For the text-containing cell, return its midpoint in (x, y) coordinate format. 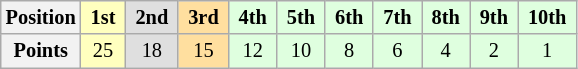
1 (547, 51)
5th (301, 17)
12 (253, 51)
8th (446, 17)
18 (152, 51)
8 (349, 51)
4th (253, 17)
4 (446, 51)
1st (104, 17)
9th (494, 17)
2nd (152, 17)
10 (301, 51)
6 (397, 51)
10th (547, 17)
15 (203, 51)
2 (494, 51)
7th (397, 17)
25 (104, 51)
Position (41, 17)
3rd (203, 17)
6th (349, 17)
Points (41, 51)
